Find where the given text appears and provide that cell's center as [x, y] coordinate. 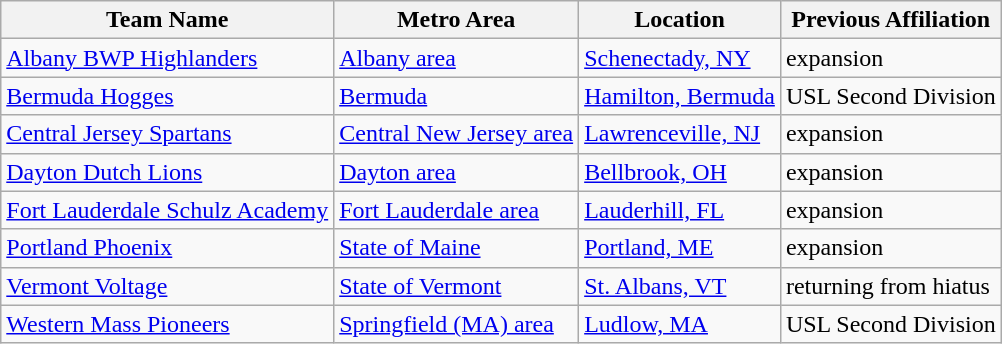
Bermuda [456, 96]
Vermont Voltage [168, 286]
Hamilton, Bermuda [680, 96]
Schenectady, NY [680, 58]
Portland, ME [680, 248]
Albany BWP Highlanders [168, 58]
St. Albans, VT [680, 286]
Portland Phoenix [168, 248]
Ludlow, MA [680, 324]
Western Mass Pioneers [168, 324]
Fort Lauderdale Schulz Academy [168, 210]
Bermuda Hogges [168, 96]
Dayton area [456, 172]
State of Maine [456, 248]
Springfield (MA) area [456, 324]
Dayton Dutch Lions [168, 172]
Albany area [456, 58]
Team Name [168, 20]
Previous Affiliation [890, 20]
Location [680, 20]
Metro Area [456, 20]
State of Vermont [456, 286]
Lawrenceville, NJ [680, 134]
returning from hiatus [890, 286]
Lauderhill, FL [680, 210]
Fort Lauderdale area [456, 210]
Bellbrook, OH [680, 172]
Central Jersey Spartans [168, 134]
Central New Jersey area [456, 134]
